Detect which cell encompasses the target text, then output its (x, y) center coordinate. 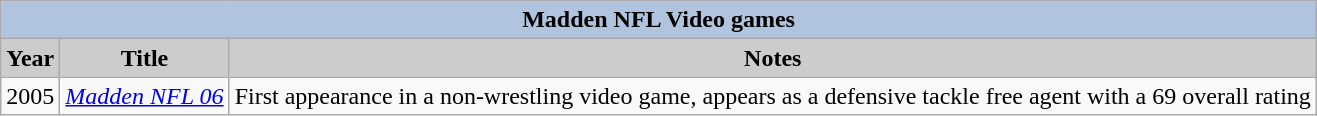
Title (144, 58)
Year (30, 58)
2005 (30, 96)
Madden NFL Video games (659, 20)
Madden NFL 06 (144, 96)
Notes (772, 58)
First appearance in a non-wrestling video game, appears as a defensive tackle free agent with a 69 overall rating (772, 96)
